Extract the (X, Y) coordinate from the center of the cell holding the provided text.  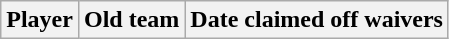
Old team (131, 20)
Date claimed off waivers (317, 20)
Player (40, 20)
